For the text-containing cell, return its midpoint in (X, Y) coordinate format. 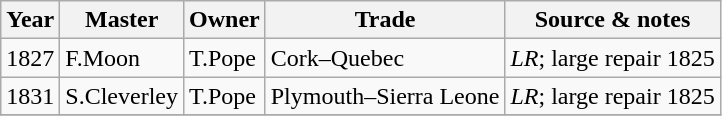
Owner (225, 20)
S.Cleverley (122, 96)
1831 (30, 96)
Master (122, 20)
Source & notes (612, 20)
Plymouth–Sierra Leone (385, 96)
Cork–Quebec (385, 58)
1827 (30, 58)
Trade (385, 20)
Year (30, 20)
F.Moon (122, 58)
